Pinpoint the cell where the given text exists, returning its (X, Y) midpoint coordinate. 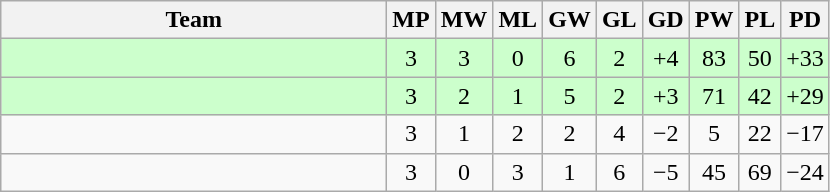
−24 (806, 172)
+4 (666, 58)
83 (714, 58)
Team (194, 20)
−17 (806, 134)
−5 (666, 172)
PD (806, 20)
MW (464, 20)
69 (760, 172)
42 (760, 96)
22 (760, 134)
GD (666, 20)
4 (619, 134)
45 (714, 172)
MP (411, 20)
+3 (666, 96)
50 (760, 58)
+29 (806, 96)
ML (518, 20)
−2 (666, 134)
71 (714, 96)
PL (760, 20)
PW (714, 20)
GW (570, 20)
+33 (806, 58)
GL (619, 20)
